Scan for the cell matching the given text and deliver its (x, y) coordinate at center. 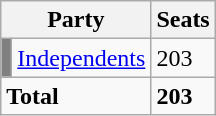
Seats (183, 20)
Independents (82, 58)
Total (76, 96)
Party (76, 20)
